Scan for the cell matching the given text and deliver its (x, y) coordinate at center. 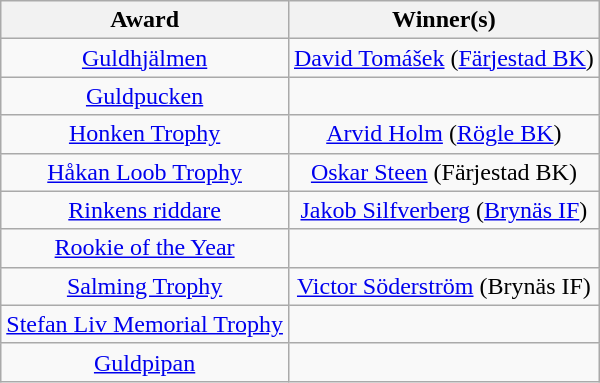
Salming Trophy (145, 286)
Victor Söderström (Brynäs IF) (444, 286)
Guldpipan (145, 362)
Rookie of the Year (145, 248)
Rinkens riddare (145, 210)
Guldhjälmen (145, 58)
Guldpucken (145, 96)
Oskar Steen (Färjestad BK) (444, 172)
Håkan Loob Trophy (145, 172)
Jakob Silfverberg (Brynäs IF) (444, 210)
Award (145, 20)
Stefan Liv Memorial Trophy (145, 324)
Winner(s) (444, 20)
Arvid Holm (Rögle BK) (444, 134)
David Tomášek (Färjestad BK) (444, 58)
Honken Trophy (145, 134)
